Determine the (X, Y) coordinate at the center of the cell enclosing the given text.  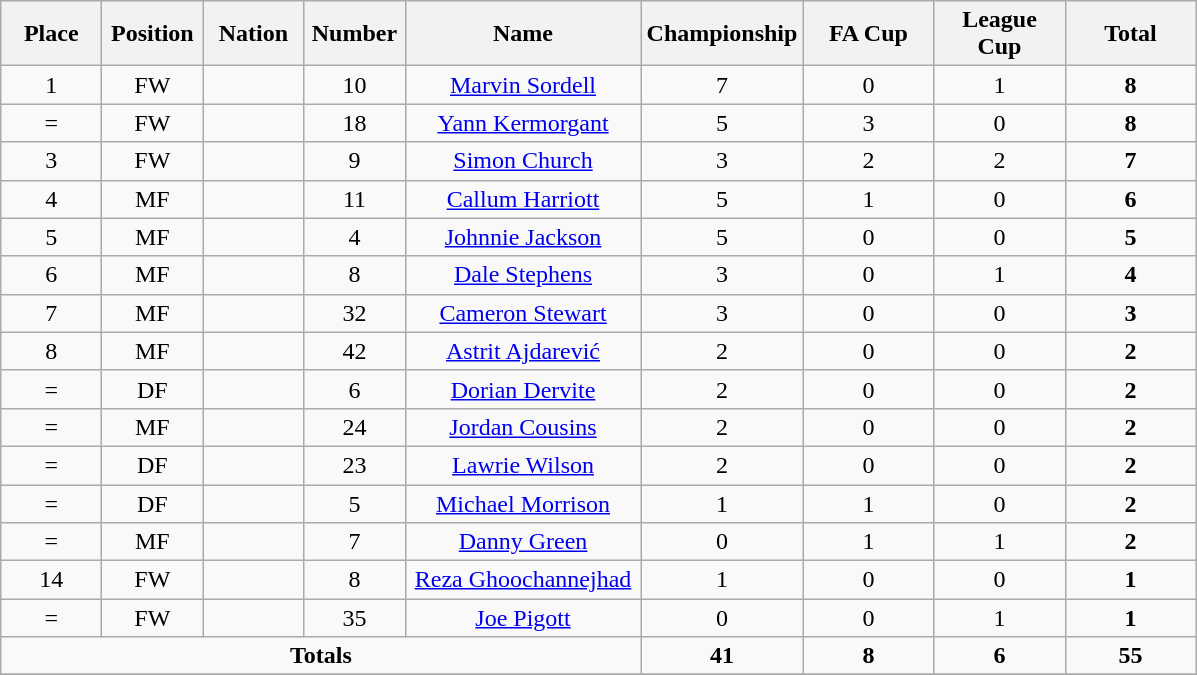
Marvin Sordell (523, 85)
Lawrie Wilson (523, 465)
Dorian Dervite (523, 389)
Totals (321, 656)
32 (354, 313)
Johnnie Jackson (523, 237)
35 (354, 618)
Cameron Stewart (523, 313)
FA Cup (868, 34)
Joe Pigott (523, 618)
Dale Stephens (523, 275)
Yann Kermorgant (523, 123)
18 (354, 123)
Number (354, 34)
Danny Green (523, 542)
10 (354, 85)
Astrit Ajdarević (523, 351)
Nation (254, 34)
Total (1130, 34)
Name (523, 34)
Position (152, 34)
League Cup (1000, 34)
23 (354, 465)
Place (52, 34)
Callum Harriott (523, 199)
Reza Ghoochannejhad (523, 580)
24 (354, 427)
41 (722, 656)
55 (1130, 656)
11 (354, 199)
14 (52, 580)
9 (354, 161)
Championship (722, 34)
Simon Church (523, 161)
Michael Morrison (523, 503)
42 (354, 351)
Jordan Cousins (523, 427)
